Detect which cell encompasses the target text, then output its (x, y) center coordinate. 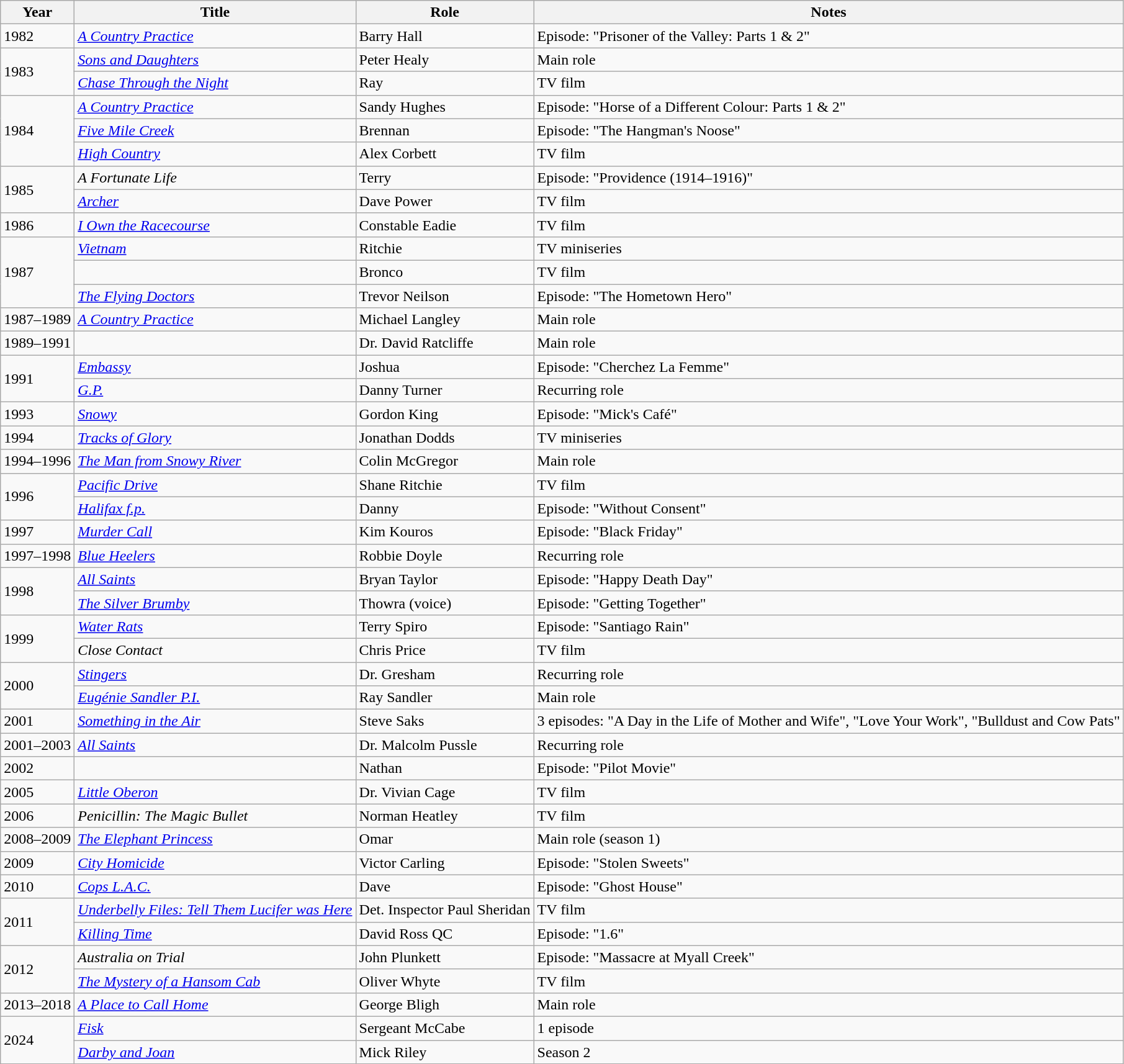
Sandy Hughes (444, 107)
2002 (37, 769)
Episode: "Getting Together" (829, 603)
Embassy (215, 367)
Bronco (444, 272)
Dr. Gresham (444, 674)
Dr. Malcolm Pussle (444, 745)
Episode: "Black Friday" (829, 532)
Darby and Joan (215, 1052)
Kim Kouros (444, 532)
John Plunkett (444, 957)
Episode: "Pilot Movie" (829, 769)
Stingers (215, 674)
Sergeant McCabe (444, 1028)
Dr. Vivian Cage (444, 792)
2012 (37, 969)
Five Mile Creek (215, 130)
2010 (37, 886)
Episode: "Happy Death Day" (829, 579)
Bryan Taylor (444, 579)
2009 (37, 863)
1987–1989 (37, 320)
Episode: "Ghost House" (829, 886)
1997–1998 (37, 556)
Jonathan Dodds (444, 438)
1982 (37, 36)
Colin McGregor (444, 461)
Ray (444, 83)
1998 (37, 591)
2000 (37, 685)
Episode: "Stolen Sweets" (829, 863)
Water Rats (215, 626)
Episode: "Massacre at Myall Creek" (829, 957)
Chris Price (444, 650)
A Place to Call Home (215, 1004)
Eugénie Sandler P.I. (215, 698)
G.P. (215, 390)
Vietnam (215, 248)
Role (444, 12)
Main role (season 1) (829, 839)
Mick Riley (444, 1052)
Pacific Drive (215, 485)
Terry (444, 178)
Peter Healy (444, 60)
Episode: "1.6" (829, 934)
1989–1991 (37, 343)
2008–2009 (37, 839)
Episode: "The Hometown Hero" (829, 296)
Sons and Daughters (215, 60)
1983 (37, 71)
2001–2003 (37, 745)
Terry Spiro (444, 626)
Blue Heelers (215, 556)
Norman Heatley (444, 816)
Alex Corbett (444, 154)
Halifax f.p. (215, 508)
City Homicide (215, 863)
David Ross QC (444, 934)
Title (215, 12)
1984 (37, 130)
2005 (37, 792)
Omar (444, 839)
1994 (37, 438)
Underbelly Files: Tell Them Lucifer was Here (215, 910)
The Elephant Princess (215, 839)
Det. Inspector Paul Sheridan (444, 910)
Episode: "Horse of a Different Colour: Parts 1 & 2" (829, 107)
Something in the Air (215, 721)
Dave Power (444, 201)
Danny (444, 508)
Trevor Neilson (444, 296)
Episode: "Without Consent" (829, 508)
The Silver Brumby (215, 603)
Barry Hall (444, 36)
Snowy (215, 414)
Ritchie (444, 248)
Cops L.A.C. (215, 886)
Close Contact (215, 650)
Shane Ritchie (444, 485)
2006 (37, 816)
1991 (37, 379)
Year (37, 12)
Oliver Whyte (444, 981)
Ray Sandler (444, 698)
Constable Eadie (444, 225)
Chase Through the Night (215, 83)
Dave (444, 886)
Australia on Trial (215, 957)
Steve Saks (444, 721)
2024 (37, 1040)
1997 (37, 532)
Episode: "The Hangman's Noose" (829, 130)
The Flying Doctors (215, 296)
Episode: "Mick's Café" (829, 414)
High Country (215, 154)
Killing Time (215, 934)
1 episode (829, 1028)
Episode: "Cherchez La Femme" (829, 367)
Notes (829, 12)
2001 (37, 721)
Fisk (215, 1028)
1987 (37, 272)
Thowra (voice) (444, 603)
Tracks of Glory (215, 438)
Little Oberon (215, 792)
Episode: "Santiago Rain" (829, 626)
1986 (37, 225)
I Own the Racecourse (215, 225)
Penicillin: The Magic Bullet (215, 816)
Brennan (444, 130)
Episode: "Providence (1914–1916)" (829, 178)
1985 (37, 189)
The Mystery of a Hansom Cab (215, 981)
The Man from Snowy River (215, 461)
Archer (215, 201)
Gordon King (444, 414)
1994–1996 (37, 461)
3 episodes: "A Day in the Life of Mother and Wife", "Love Your Work", "Bulldust and Cow Pats" (829, 721)
Nathan (444, 769)
Michael Langley (444, 320)
1996 (37, 497)
Dr. David Ratcliffe (444, 343)
Robbie Doyle (444, 556)
Joshua (444, 367)
Danny Turner (444, 390)
Victor Carling (444, 863)
Season 2 (829, 1052)
Episode: "Prisoner of the Valley: Parts 1 & 2" (829, 36)
1999 (37, 638)
2013–2018 (37, 1004)
1993 (37, 414)
A Fortunate Life (215, 178)
Murder Call (215, 532)
2011 (37, 922)
George Bligh (444, 1004)
